Find where the given text appears and provide that cell's center as (X, Y) coordinate. 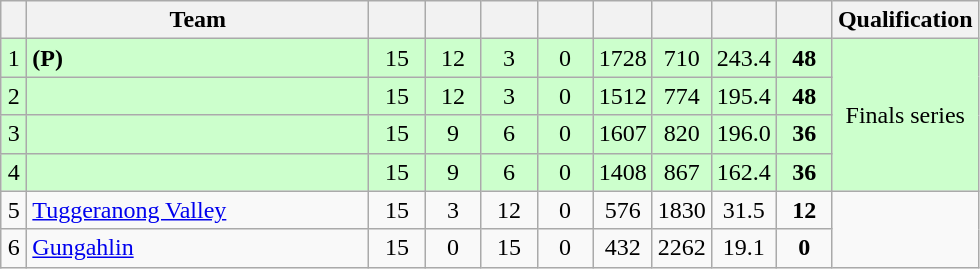
2 (14, 96)
162.4 (744, 172)
867 (682, 172)
Finals series (905, 115)
Qualification (905, 20)
774 (682, 96)
19.1 (744, 248)
710 (682, 58)
1408 (622, 172)
4 (14, 172)
1728 (622, 58)
243.4 (744, 58)
(P) (198, 58)
Gungahlin (198, 248)
Team (198, 20)
576 (622, 210)
1830 (682, 210)
Tuggeranong Valley (198, 210)
195.4 (744, 96)
820 (682, 134)
196.0 (744, 134)
432 (622, 248)
5 (14, 210)
1607 (622, 134)
1512 (622, 96)
2262 (682, 248)
31.5 (744, 210)
1 (14, 58)
